From the cell containing the given text, extract its center point as (x, y) coordinate. 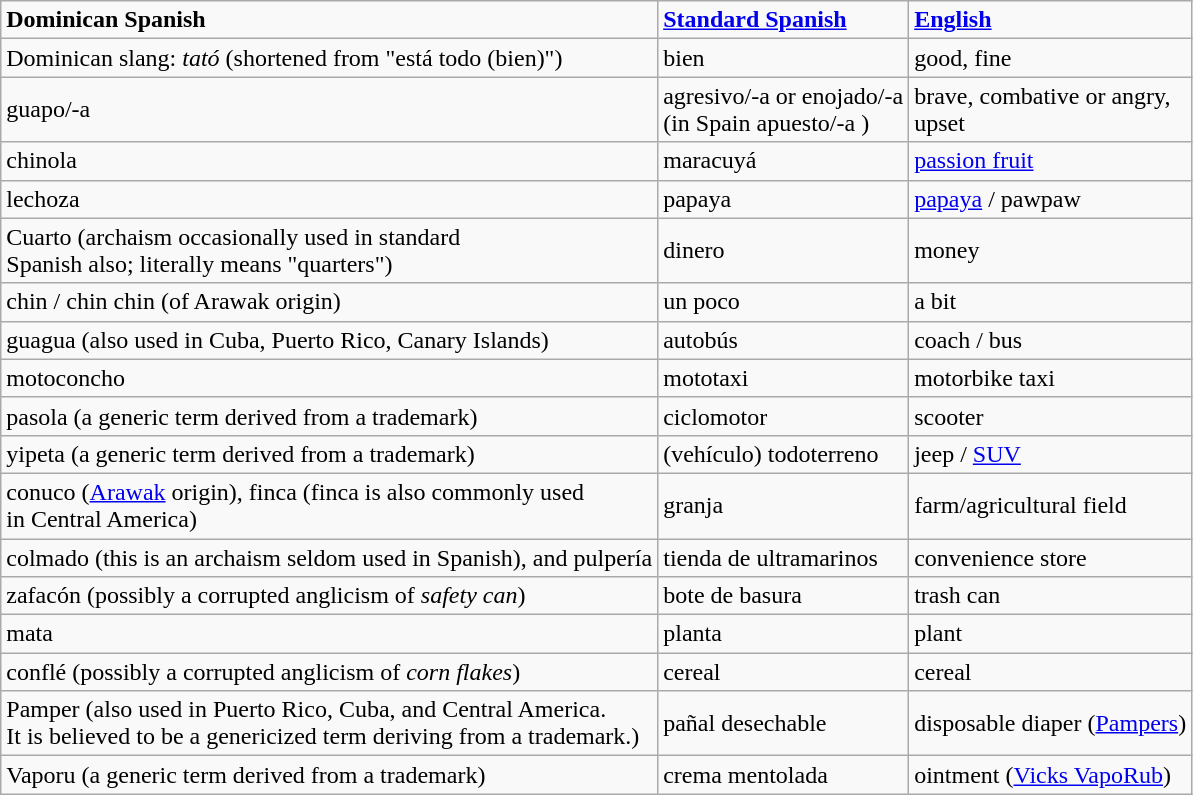
motoconcho (330, 378)
good, fine (1050, 58)
ointment (Vicks VapoRub) (1050, 775)
papaya (784, 199)
pasola (a generic term derived from a trademark) (330, 416)
lechoza (330, 199)
farm/agricultural field (1050, 506)
convenience store (1050, 557)
maracuyá (784, 161)
granja (784, 506)
jeep / SUV (1050, 454)
conuco (Arawak origin), finca (finca is also commonly used in Central America) (330, 506)
agresivo/-a or enojado/-a (in Spain apuesto/-a ) (784, 110)
disposable diaper (Pampers) (1050, 724)
bote de basura (784, 596)
zafacón (possibly a corrupted anglicism of safety can) (330, 596)
guapo/-a (330, 110)
bien (784, 58)
money (1050, 250)
plant (1050, 634)
Standard Spanish (784, 20)
Cuarto (archaism occasionally used in standard Spanish also; literally means "quarters") (330, 250)
tienda de ultramarinos (784, 557)
ciclomotor (784, 416)
guagua (also used in Cuba, Puerto Rico, Canary Islands) (330, 340)
chin / chin chin (of Arawak origin) (330, 302)
un poco (784, 302)
coach / bus (1050, 340)
English (1050, 20)
crema mentolada (784, 775)
mototaxi (784, 378)
scooter (1050, 416)
colmado (this is an archaism seldom used in Spanish), and pulpería (330, 557)
papaya / pawpaw (1050, 199)
(vehículo) todoterreno (784, 454)
pañal desechable (784, 724)
Dominican Spanish (330, 20)
trash can (1050, 596)
mata (330, 634)
motorbike taxi (1050, 378)
Vaporu (a generic term derived from a trademark) (330, 775)
dinero (784, 250)
Pamper (also used in Puerto Rico, Cuba, and Central America. It is believed to be a genericized term deriving from a trademark.) (330, 724)
brave, combative or angry, upset (1050, 110)
planta (784, 634)
Dominican slang: tató (shortened from "está todo (bien)") (330, 58)
chinola (330, 161)
a bit (1050, 302)
conflé (possibly a corrupted anglicism of corn flakes) (330, 672)
passion fruit (1050, 161)
yipeta (a generic term derived from a trademark) (330, 454)
autobús (784, 340)
